Capture the cell that displays the provided text and extract its [X, Y] central coordinate. 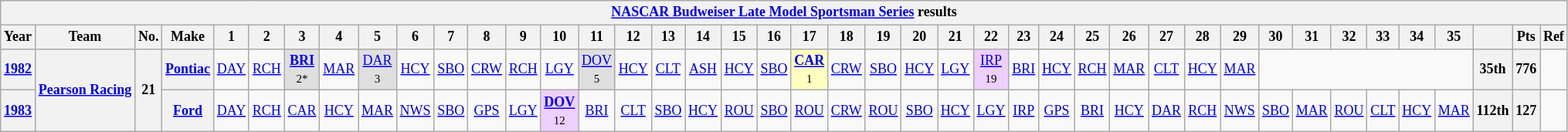
4 [339, 37]
9 [523, 37]
13 [668, 37]
26 [1129, 37]
35th [1492, 69]
23 [1024, 37]
3 [302, 37]
31 [1312, 37]
Pts [1526, 37]
IRP [1024, 111]
2 [266, 37]
ASH [703, 69]
Ref [1554, 37]
18 [847, 37]
17 [809, 37]
No. [148, 37]
34 [1417, 37]
Pontiac [188, 69]
8 [487, 37]
25 [1092, 37]
10 [559, 37]
24 [1057, 37]
NASCAR Budweiser Late Model Sportsman Series results [784, 12]
20 [919, 37]
27 [1166, 37]
IRP19 [991, 69]
1 [231, 37]
DOV5 [597, 69]
5 [378, 37]
6 [416, 37]
DOV12 [559, 111]
Year [19, 37]
CAR1 [809, 69]
DAR3 [378, 69]
28 [1202, 37]
19 [884, 37]
33 [1383, 37]
16 [774, 37]
127 [1526, 111]
112th [1492, 111]
1982 [19, 69]
CAR [302, 111]
15 [738, 37]
12 [633, 37]
Team [85, 37]
22 [991, 37]
14 [703, 37]
BRI2* [302, 69]
Make [188, 37]
776 [1526, 69]
1983 [19, 111]
7 [451, 37]
35 [1454, 37]
DAR [1166, 111]
32 [1349, 37]
Ford [188, 111]
29 [1240, 37]
11 [597, 37]
Pearson Racing [85, 90]
30 [1276, 37]
